Identify which cell holds the provided text, then report its [x, y] central coordinate. 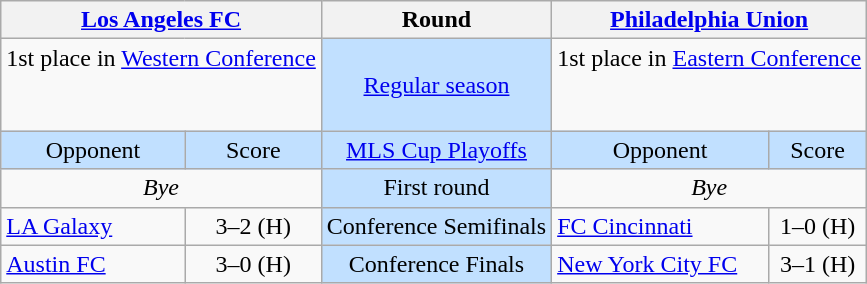
Philadelphia Union [710, 20]
Regular season [436, 85]
First round [436, 188]
Los Angeles FC [162, 20]
FC Cincinnati [660, 226]
1st place in Eastern Conference [710, 85]
1–0 (H) [818, 226]
3–0 (H) [253, 264]
LA Galaxy [93, 226]
3–2 (H) [253, 226]
1st place in Western Conference [162, 85]
Round [436, 20]
3–1 (H) [818, 264]
Austin FC [93, 264]
Conference Semifinals [436, 226]
MLS Cup Playoffs [436, 150]
Conference Finals [436, 264]
New York City FC [660, 264]
